From the cell containing the given text, extract its center point as [X, Y] coordinate. 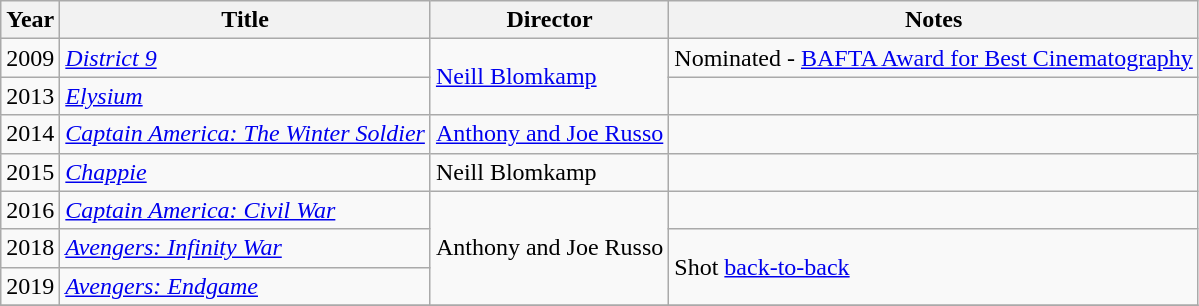
2018 [30, 248]
Elysium [246, 96]
Notes [934, 20]
2016 [30, 210]
Title [246, 20]
2019 [30, 286]
Captain America: The Winter Soldier [246, 134]
Avengers: Endgame [246, 286]
District 9 [246, 58]
2013 [30, 96]
Captain America: Civil War [246, 210]
Year [30, 20]
Avengers: Infinity War [246, 248]
Director [549, 20]
Chappie [246, 172]
2014 [30, 134]
2015 [30, 172]
Nominated - BAFTA Award for Best Cinematography [934, 58]
2009 [30, 58]
Shot back-to-back [934, 267]
